Return the [x, y] coordinate for the center point of the cell that contains the specified text.  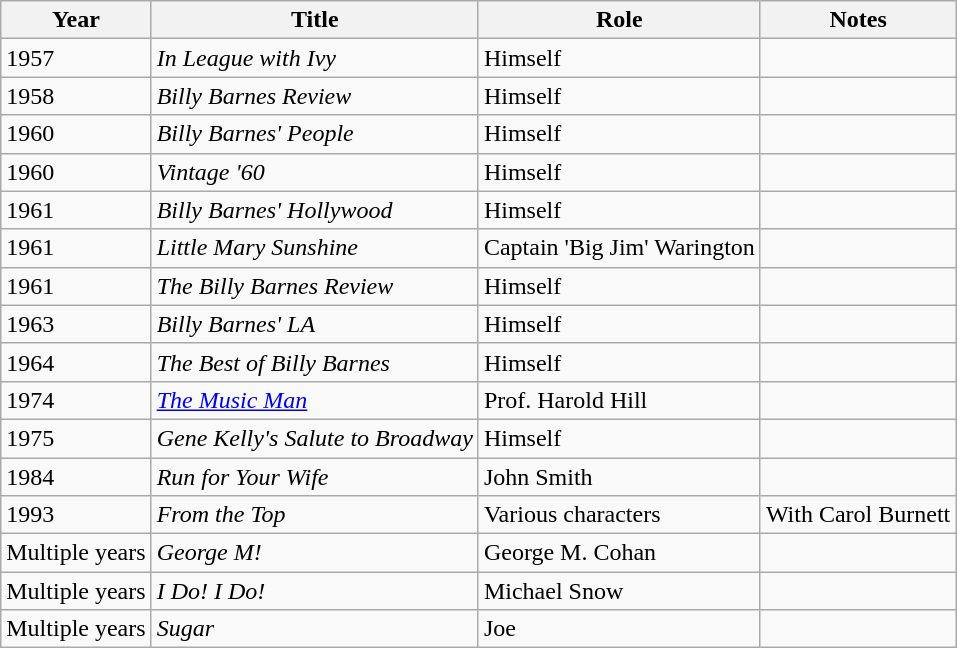
Notes [858, 20]
In League with Ivy [314, 58]
1975 [76, 438]
1993 [76, 515]
1957 [76, 58]
George M! [314, 553]
Title [314, 20]
Captain 'Big Jim' Warington [619, 248]
Billy Barnes Review [314, 96]
George M. Cohan [619, 553]
Sugar [314, 629]
With Carol Burnett [858, 515]
1963 [76, 324]
Role [619, 20]
Gene Kelly's Salute to Broadway [314, 438]
Run for Your Wife [314, 477]
Billy Barnes' Hollywood [314, 210]
Joe [619, 629]
1984 [76, 477]
Little Mary Sunshine [314, 248]
Various characters [619, 515]
Year [76, 20]
I Do! I Do! [314, 591]
The Billy Barnes Review [314, 286]
John Smith [619, 477]
Billy Barnes' People [314, 134]
1974 [76, 400]
1958 [76, 96]
1964 [76, 362]
Prof. Harold Hill [619, 400]
Billy Barnes' LA [314, 324]
Vintage '60 [314, 172]
The Best of Billy Barnes [314, 362]
Michael Snow [619, 591]
From the Top [314, 515]
The Music Man [314, 400]
